Provide the (X, Y) coordinate of the cell's center where the given text is located.  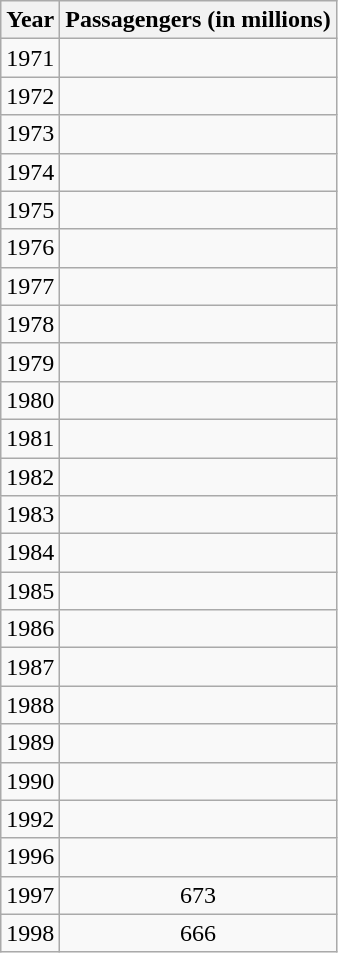
1990 (30, 781)
1979 (30, 362)
1987 (30, 667)
1981 (30, 438)
1992 (30, 819)
1982 (30, 477)
1996 (30, 857)
1980 (30, 400)
673 (198, 895)
1986 (30, 629)
1988 (30, 705)
1975 (30, 210)
1976 (30, 248)
1971 (30, 58)
1978 (30, 324)
Passagengers (in millions) (198, 20)
666 (198, 933)
1983 (30, 515)
1989 (30, 743)
1984 (30, 553)
1985 (30, 591)
1998 (30, 933)
1973 (30, 134)
1977 (30, 286)
1974 (30, 172)
Year (30, 20)
1972 (30, 96)
1997 (30, 895)
